Provide the [X, Y] coordinate of the cell's center where the given text is located.  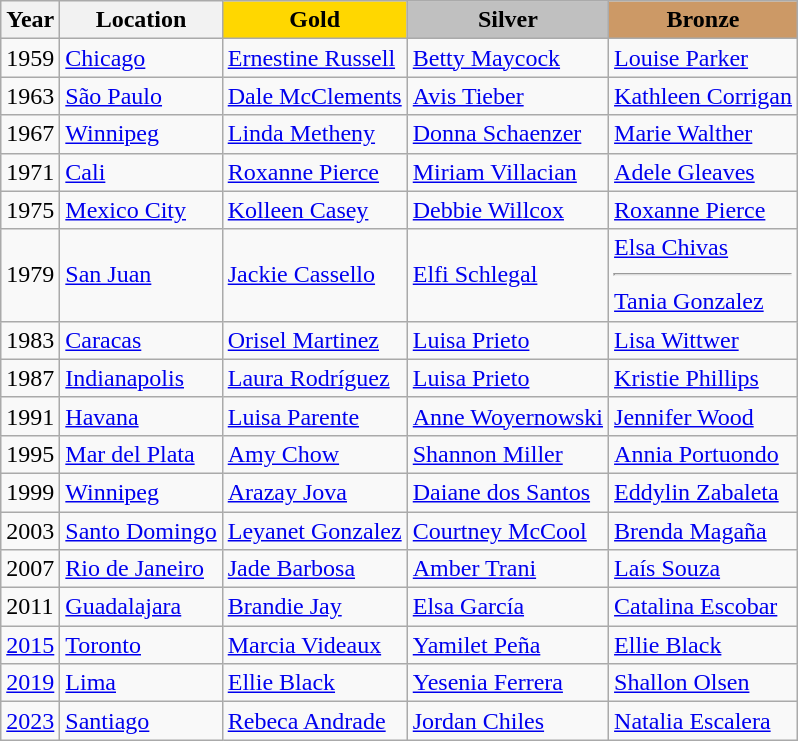
Guadalajara [141, 607]
Natalia Escalera [704, 721]
Kathleen Corrigan [704, 96]
Marie Walther [704, 134]
Lima [141, 683]
Catalina Escobar [704, 607]
Laís Souza [704, 569]
San Juan [141, 275]
Kristie Phillips [704, 378]
1979 [30, 275]
Rebeca Andrade [314, 721]
2011 [30, 607]
Dale McClements [314, 96]
Anne Woyernowski [508, 416]
Rio de Janeiro [141, 569]
2023 [30, 721]
Elsa García [508, 607]
1991 [30, 416]
Debbie Willcox [508, 210]
Jade Barbosa [314, 569]
Miriam Villacian [508, 172]
Indianapolis [141, 378]
Jennifer Wood [704, 416]
Mar del Plata [141, 454]
Amy Chow [314, 454]
Courtney McCool [508, 531]
1963 [30, 96]
Silver [508, 20]
Santo Domingo [141, 531]
Elsa Chivas Tania Gonzalez [704, 275]
Brandie Jay [314, 607]
Toronto [141, 645]
Luisa Parente [314, 416]
Location [141, 20]
Mexico City [141, 210]
São Paulo [141, 96]
Betty Maycock [508, 58]
Havana [141, 416]
Yesenia Ferrera [508, 683]
Kolleen Casey [314, 210]
Amber Trani [508, 569]
1959 [30, 58]
Elfi Schlegal [508, 275]
1971 [30, 172]
Jordan Chiles [508, 721]
1967 [30, 134]
Eddylin Zabaleta [704, 492]
Linda Metheny [314, 134]
Year [30, 20]
Louise Parker [704, 58]
Yamilet Peña [508, 645]
1983 [30, 340]
Annia Portuondo [704, 454]
Daiane dos Santos [508, 492]
Gold [314, 20]
Laura Rodríguez [314, 378]
1987 [30, 378]
1999 [30, 492]
Arazay Jova [314, 492]
2015 [30, 645]
1975 [30, 210]
Cali [141, 172]
Santiago [141, 721]
Lisa Wittwer [704, 340]
Shallon Olsen [704, 683]
Bronze [704, 20]
Adele Gleaves [704, 172]
1995 [30, 454]
Marcia Videaux [314, 645]
Orisel Martinez [314, 340]
Avis Tieber [508, 96]
Jackie Cassello [314, 275]
Ernestine Russell [314, 58]
2003 [30, 531]
Donna Schaenzer [508, 134]
Leyanet Gonzalez [314, 531]
Caracas [141, 340]
2019 [30, 683]
Shannon Miller [508, 454]
Brenda Magaña [704, 531]
Chicago [141, 58]
2007 [30, 569]
